Search for the cell housing the specified text and yield its (x, y) center coordinate. 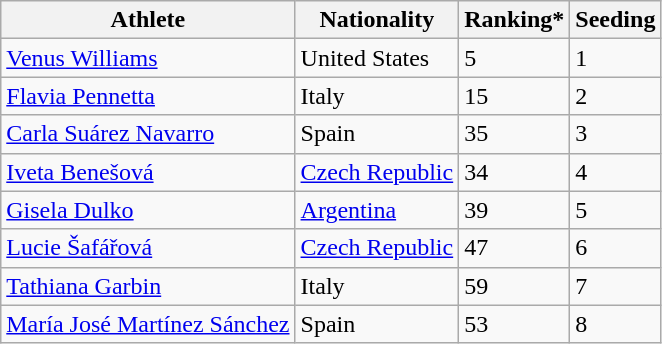
Flavia Pennetta (148, 96)
María José Martínez Sánchez (148, 324)
34 (514, 172)
47 (514, 248)
Iveta Benešová (148, 172)
8 (616, 324)
3 (616, 134)
Venus Williams (148, 58)
Nationality (377, 20)
Seeding (616, 20)
Lucie Šafářová (148, 248)
Argentina (377, 210)
4 (616, 172)
39 (514, 210)
Gisela Dulko (148, 210)
Athlete (148, 20)
Ranking* (514, 20)
35 (514, 134)
7 (616, 286)
59 (514, 286)
15 (514, 96)
Carla Suárez Navarro (148, 134)
1 (616, 58)
53 (514, 324)
6 (616, 248)
Tathiana Garbin (148, 286)
United States (377, 58)
2 (616, 96)
